Extract the (x, y) coordinate from the center of the cell holding the provided text.  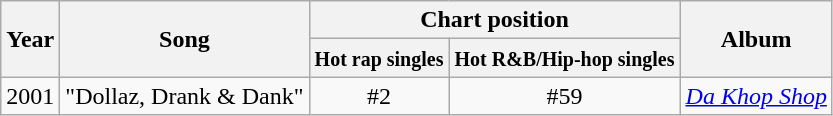
Hot R&B/Hip-hop singles (564, 58)
Song (184, 39)
#2 (379, 96)
Album (756, 39)
Chart position (494, 20)
Year (30, 39)
Hot rap singles (379, 58)
"Dollaz, Drank & Dank" (184, 96)
2001 (30, 96)
#59 (564, 96)
Da Khop Shop (756, 96)
